Provide the (X, Y) coordinate of the cell's center where the given text is located.  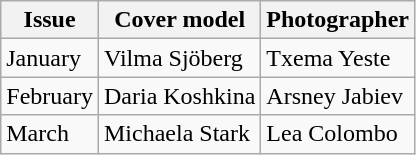
Photographer (338, 20)
Vilma Sjöberg (179, 58)
February (50, 96)
Daria Koshkina (179, 96)
Txema Yeste (338, 58)
January (50, 58)
Michaela Stark (179, 134)
Lea Colombo (338, 134)
Issue (50, 20)
March (50, 134)
Arsney Jabiev (338, 96)
Cover model (179, 20)
